Scan for the cell matching the given text and deliver its [X, Y] coordinate at center. 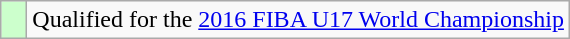
Qualified for the 2016 FIBA U17 World Championship [298, 20]
